Capture the cell that displays the provided text and extract its (X, Y) central coordinate. 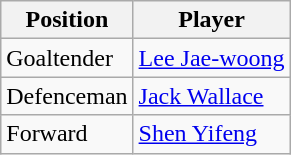
Forward (67, 134)
Lee Jae-woong (212, 58)
Defenceman (67, 96)
Player (212, 20)
Jack Wallace (212, 96)
Shen Yifeng (212, 134)
Goaltender (67, 58)
Position (67, 20)
